Scan for the cell matching the given text and deliver its [X, Y] coordinate at center. 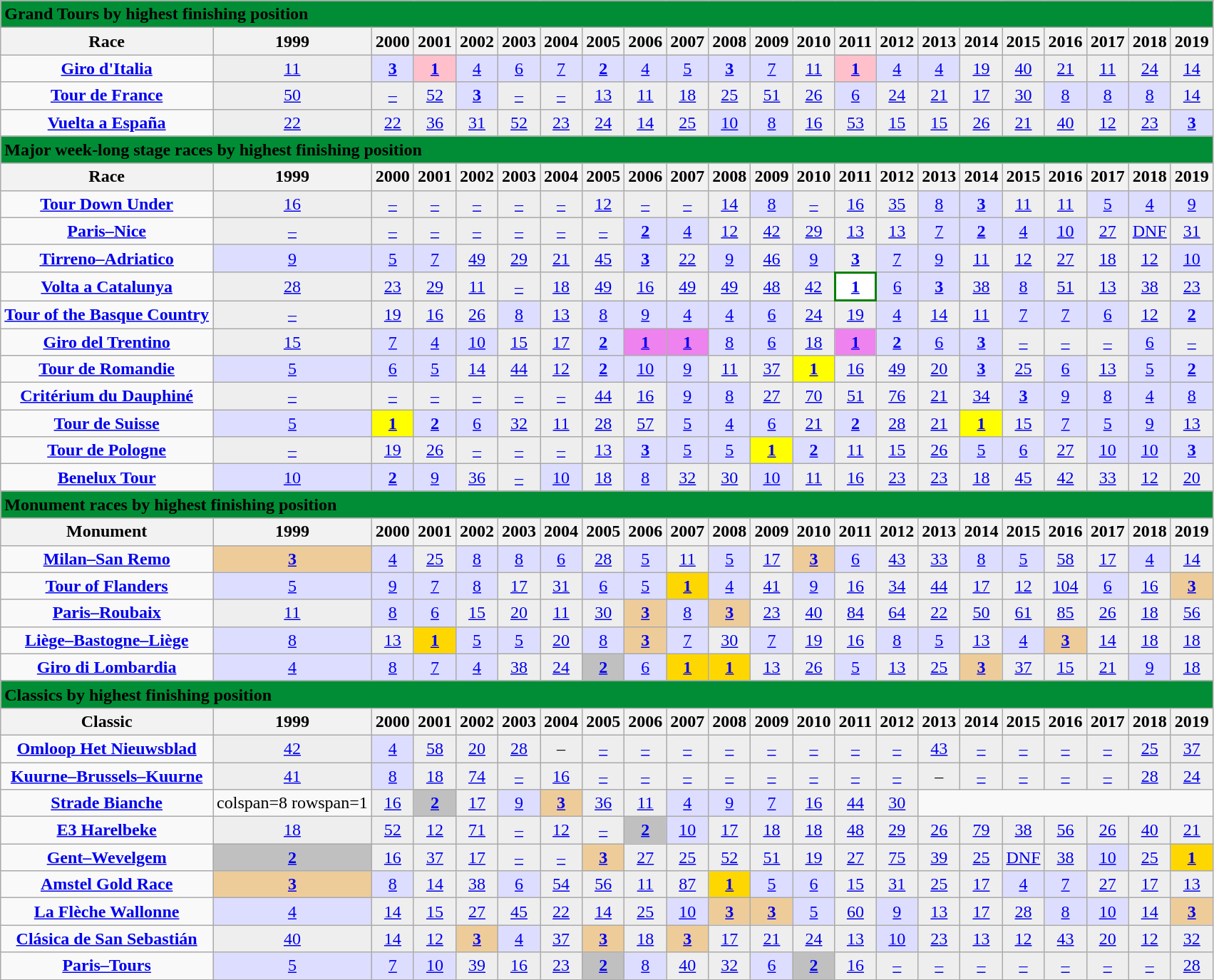
75 [897, 857]
64 [897, 613]
79 [981, 830]
71 [476, 830]
Gent–Wevelgem [107, 857]
104 [1065, 586]
Omloop Het Nieuwsblad [107, 748]
Critérium du Dauphiné [107, 396]
Amstel Gold Race [107, 884]
Major week-long stage races by highest finishing position [607, 150]
Strade Bianche [107, 803]
colspan=8 rowspan=1 [292, 803]
Benelux Tour [107, 478]
54 [562, 884]
Tour Down Under [107, 204]
70 [814, 396]
Monument races by highest finishing position [607, 505]
84 [855, 613]
Paris–Roubaix [107, 613]
Kuurne–Brussels–Kuurne [107, 776]
35 [897, 204]
53 [855, 123]
Tour de France [107, 96]
85 [1065, 613]
60 [855, 912]
Tour de Romandie [107, 369]
Giro di Lombardia [107, 667]
Tirreno–Adriatico [107, 258]
Tour of the Basque Country [107, 315]
46 [771, 258]
Tour de Pologne [107, 450]
Giro d'Italia [107, 68]
E3 Harelbeke [107, 830]
Giro del Trentino [107, 341]
57 [646, 423]
Paris–Tours [107, 966]
Milan–San Remo [107, 559]
74 [476, 776]
Volta a Catalunya [107, 287]
61 [1024, 613]
Grand Tours by highest finishing position [607, 14]
Tour de Suisse [107, 423]
76 [897, 396]
87 [687, 884]
Clásica de San Sebastián [107, 939]
Paris–Nice [107, 231]
Tour of Flanders [107, 586]
Classics by highest finishing position [607, 694]
Classic [107, 721]
Vuelta a España [107, 123]
La Flèche Wallonne [107, 912]
Liège–Bastogne–Liège [107, 640]
Monument [107, 532]
